Determine the (X, Y) coordinate at the center of the cell enclosing the given text.  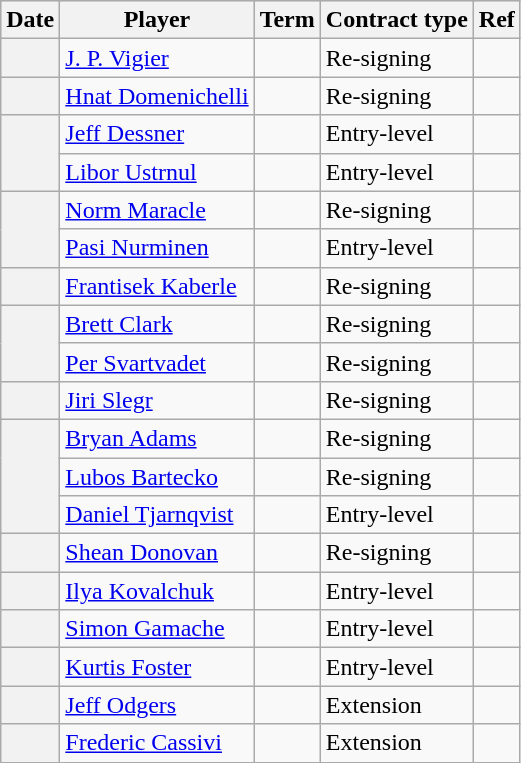
Jiri Slegr (157, 400)
Frantisek Kaberle (157, 286)
Pasi Nurminen (157, 248)
Norm Maracle (157, 210)
Jeff Odgers (157, 705)
Libor Ustrnul (157, 172)
Brett Clark (157, 324)
Shean Donovan (157, 553)
Frederic Cassivi (157, 743)
Per Svartvadet (157, 362)
Term (287, 20)
Simon Gamache (157, 629)
J. P. Vigier (157, 58)
Lubos Bartecko (157, 477)
Bryan Adams (157, 438)
Ref (496, 20)
Ilya Kovalchuk (157, 591)
Hnat Domenichelli (157, 96)
Jeff Dessner (157, 134)
Player (157, 20)
Daniel Tjarnqvist (157, 515)
Kurtis Foster (157, 667)
Contract type (396, 20)
Date (30, 20)
